Locate the cell with the specified text and output its [x, y] center coordinate. 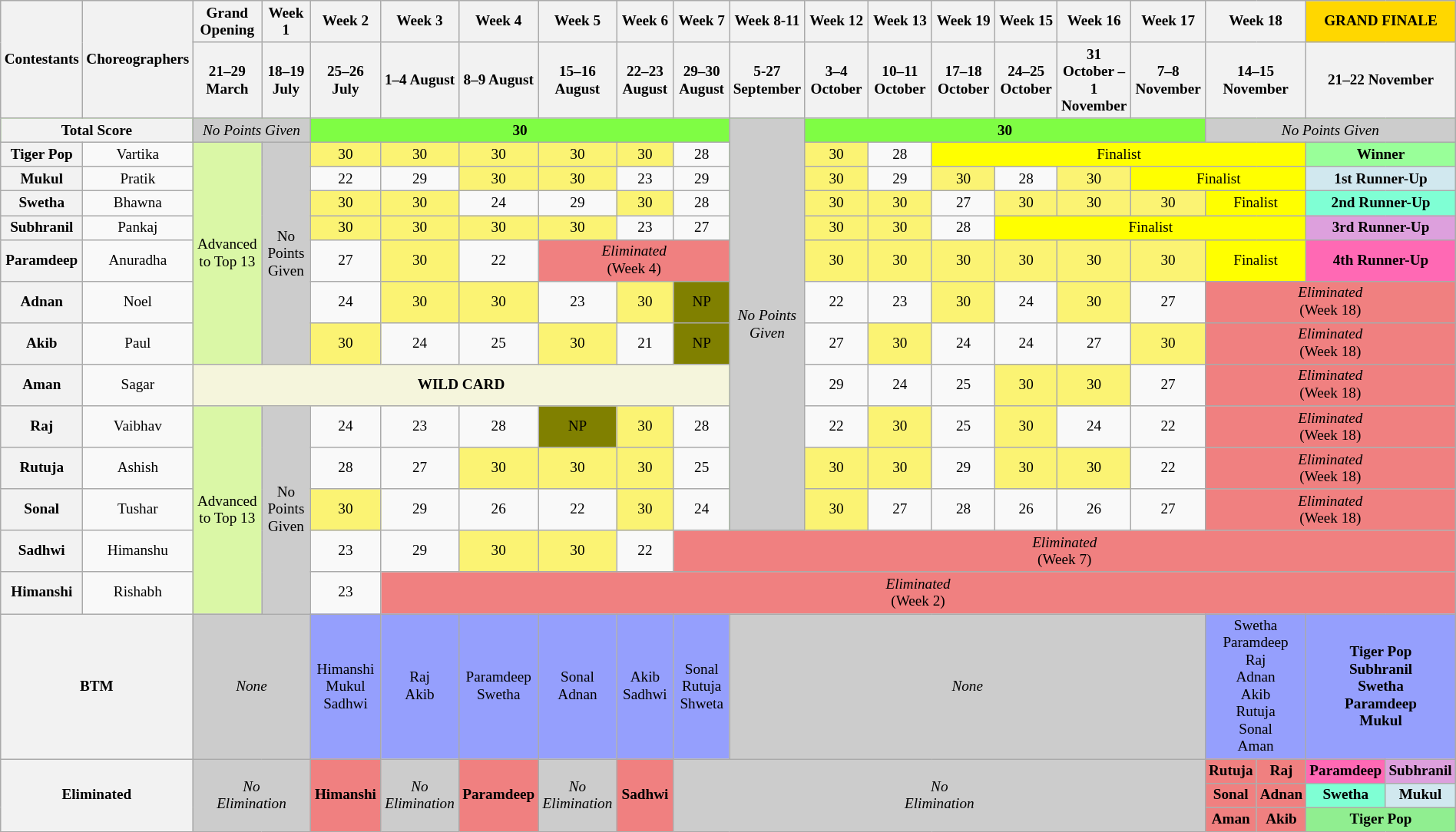
WILD CARD [461, 385]
HimanshiMukulSadhwi [346, 686]
Week 19 [963, 21]
SonalAdnan [577, 686]
Swetha Paramdeep Raj Adnan Akib Rutuja Sonal Aman [1255, 686]
17–18 October [963, 80]
1–4 August [419, 80]
SonalRutujaShweta [702, 686]
Sagar [138, 385]
5-27 September [767, 80]
Pankaj [138, 227]
14–15 November [1255, 80]
Noel [138, 302]
8–9 August [498, 80]
Tushar [138, 510]
Eliminated [97, 795]
RajAkib [419, 686]
Grand Opening [227, 21]
Anuradha [138, 260]
25–26 July [346, 80]
29–30 August [702, 80]
21–29 March [227, 80]
Eliminated(Week 4) [634, 260]
10–11 October [900, 80]
Week 16 [1094, 21]
15–16 August [577, 80]
Pratik [138, 179]
Week 18 [1255, 21]
Week 1 [286, 21]
AkibSadhwi [645, 686]
Winner [1381, 154]
3rd Runner-Up [1381, 227]
2nd Runner-Up [1381, 203]
Total Score [97, 130]
Week 4 [498, 21]
BTM [97, 686]
Eliminated(Week 2) [918, 593]
3–4 October [837, 80]
4th Runner-Up [1381, 260]
ParamdeepSwetha [498, 686]
Week 15 [1026, 21]
GRAND FINALE [1381, 21]
Vartika [138, 154]
1st Runner-Up [1381, 179]
Week 12 [837, 21]
Vaibhav [138, 427]
Himanshu [138, 551]
Week 17 [1169, 21]
Week 8-11 [767, 21]
21 [645, 343]
Tiger Pop Subhranil Swetha Paramdeep Mukul [1381, 686]
18–19 July [286, 80]
Contestants [41, 60]
21–22 November [1381, 80]
Week 2 [346, 21]
Eliminated(Week 7) [1064, 551]
Week 5 [577, 21]
22–23 August [645, 80]
Rishabh [138, 593]
Bhawna [138, 203]
Week 13 [900, 21]
31 October – 1 November [1094, 80]
Week 7 [702, 21]
Week 6 [645, 21]
7–8 November [1169, 80]
24–25 October [1026, 80]
Choreographers [138, 60]
Paul [138, 343]
Ashish [138, 468]
Week 3 [419, 21]
